Extract the (x, y) coordinate from the center of the cell holding the provided text.  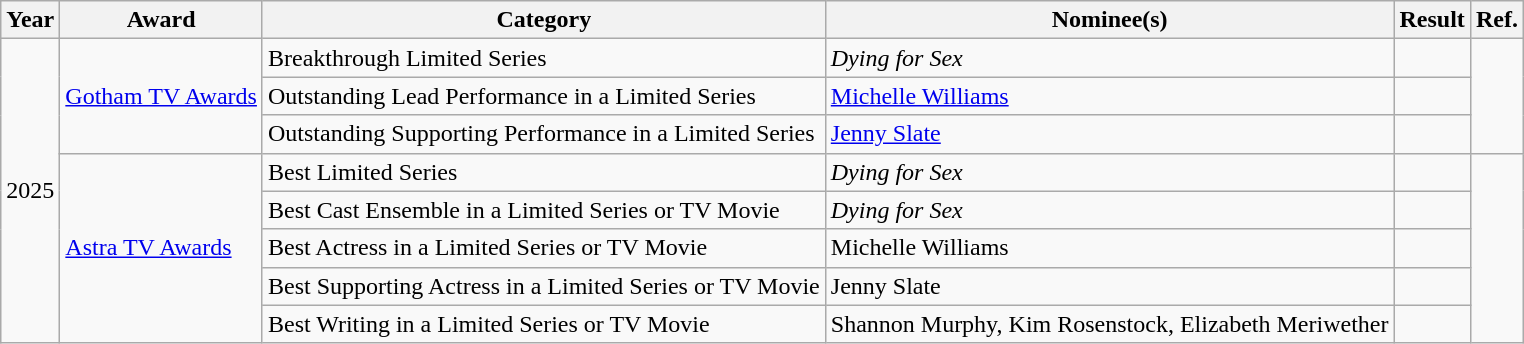
Best Writing in a Limited Series or TV Movie (544, 324)
Best Actress in a Limited Series or TV Movie (544, 248)
Outstanding Supporting Performance in a Limited Series (544, 134)
Gotham TV Awards (162, 96)
Year (30, 20)
Nominee(s) (1110, 20)
Best Cast Ensemble in a Limited Series or TV Movie (544, 210)
Astra TV Awards (162, 248)
Category (544, 20)
Ref. (1496, 20)
Breakthrough Limited Series (544, 58)
2025 (30, 191)
Best Supporting Actress in a Limited Series or TV Movie (544, 286)
Best Limited Series (544, 172)
Result (1432, 20)
Shannon Murphy, Kim Rosenstock, Elizabeth Meriwether (1110, 324)
Outstanding Lead Performance in a Limited Series (544, 96)
Award (162, 20)
